Return [x, y] of the center of cell containing provided text 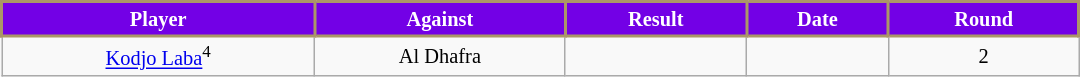
Date [818, 18]
2 [984, 56]
Against [440, 18]
Kodjo Laba4 [158, 56]
Result [656, 18]
Player [158, 18]
Al Dhafra [440, 56]
Round [984, 18]
